Detect which cell encompasses the target text, then output its (x, y) center coordinate. 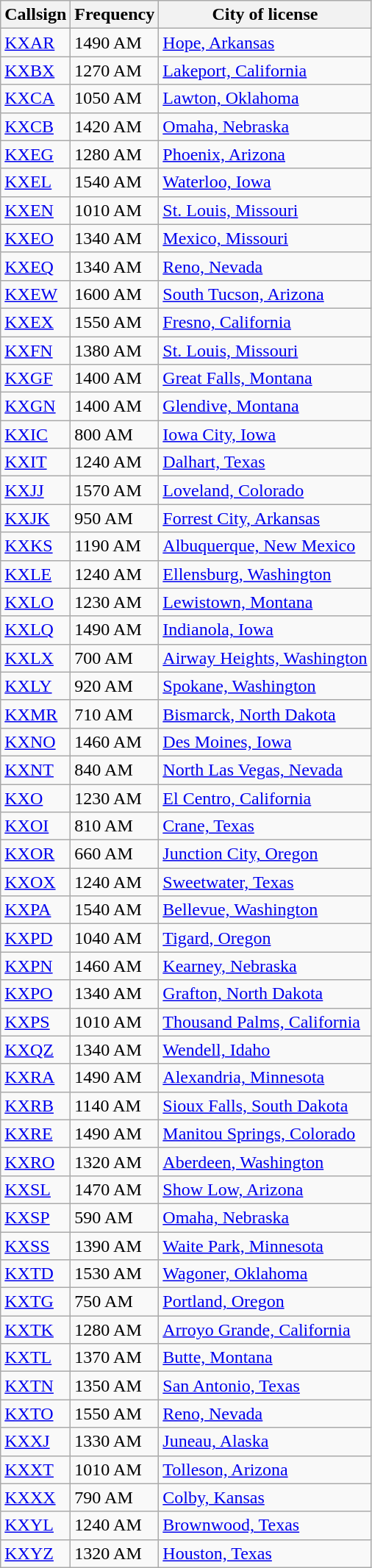
KXPO (35, 994)
El Centro, California (265, 798)
790 AM (115, 1497)
KXSS (35, 1246)
KXRO (35, 1161)
Grafton, North Dakota (265, 994)
KXXJ (35, 1442)
Spokane, Washington (265, 686)
1350 AM (115, 1386)
KXEG (35, 154)
800 AM (115, 434)
KXO (35, 798)
Tolleson, Arizona (265, 1469)
710 AM (115, 714)
Juneau, Alaska (265, 1442)
KXSP (35, 1217)
Alexandria, Minnesota (265, 1078)
KXJJ (35, 490)
South Tucson, Arizona (265, 294)
Show Low, Arizona (265, 1189)
KXLQ (35, 630)
KXQZ (35, 1050)
Callsign (35, 15)
590 AM (115, 1217)
1140 AM (115, 1106)
Iowa City, Iowa (265, 434)
1050 AM (115, 99)
KXEN (35, 210)
Waite Park, Minnesota (265, 1246)
KXGN (35, 407)
KXMR (35, 714)
KXPD (35, 938)
KXCA (35, 99)
Thousand Palms, California (265, 1022)
Bismarck, North Dakota (265, 714)
KXGF (35, 379)
KXFN (35, 351)
Colby, Kansas (265, 1497)
KXEL (35, 182)
1270 AM (115, 71)
Sweetwater, Texas (265, 882)
Wagoner, Oklahoma (265, 1274)
KXAR (35, 43)
KXLY (35, 686)
Mexico, Missouri (265, 238)
1370 AM (115, 1358)
Lewistown, Montana (265, 602)
950 AM (115, 518)
KXTK (35, 1330)
Glendive, Montana (265, 407)
KXLE (35, 574)
840 AM (115, 770)
Wendell, Idaho (265, 1050)
KXYZ (35, 1553)
Kearney, Nebraska (265, 966)
1040 AM (115, 938)
Houston, Texas (265, 1553)
1190 AM (115, 546)
KXTO (35, 1414)
Fresno, California (265, 322)
KXBX (35, 71)
KXCB (35, 126)
Crane, Texas (265, 826)
KXEX (35, 322)
920 AM (115, 686)
KXTD (35, 1274)
KXXT (35, 1469)
Indianola, Iowa (265, 630)
KXPA (35, 910)
660 AM (115, 854)
Arroyo Grande, California (265, 1330)
Hope, Arkansas (265, 43)
1420 AM (115, 126)
1390 AM (115, 1246)
Frequency (115, 15)
1600 AM (115, 294)
Aberdeen, Washington (265, 1161)
KXEW (35, 294)
Junction City, Oregon (265, 854)
KXRB (35, 1106)
KXLX (35, 658)
Waterloo, Iowa (265, 182)
KXOR (35, 854)
KXRA (35, 1078)
Lakeport, California (265, 71)
KXYL (35, 1525)
KXEQ (35, 266)
KXPS (35, 1022)
KXTN (35, 1386)
KXKS (35, 546)
Des Moines, Iowa (265, 742)
810 AM (115, 826)
KXNO (35, 742)
KXIC (35, 434)
KXSL (35, 1189)
Great Falls, Montana (265, 379)
1530 AM (115, 1274)
Brownwood, Texas (265, 1525)
1380 AM (115, 351)
Loveland, Colorado (265, 490)
KXEO (35, 238)
KXNT (35, 770)
Ellensburg, Washington (265, 574)
KXRE (35, 1134)
Airway Heights, Washington (265, 658)
KXPN (35, 966)
KXTL (35, 1358)
1330 AM (115, 1442)
North Las Vegas, Nevada (265, 770)
Phoenix, Arizona (265, 154)
KXOX (35, 882)
Portland, Oregon (265, 1302)
KXTG (35, 1302)
Tigard, Oregon (265, 938)
Bellevue, Washington (265, 910)
1470 AM (115, 1189)
Lawton, Oklahoma (265, 99)
KXIT (35, 462)
700 AM (115, 658)
KXXX (35, 1497)
San Antonio, Texas (265, 1386)
City of license (265, 15)
Manitou Springs, Colorado (265, 1134)
1570 AM (115, 490)
KXOI (35, 826)
Forrest City, Arkansas (265, 518)
750 AM (115, 1302)
Butte, Montana (265, 1358)
KXLO (35, 602)
Dalhart, Texas (265, 462)
Sioux Falls, South Dakota (265, 1106)
Albuquerque, New Mexico (265, 546)
KXJK (35, 518)
